Detect which cell encompasses the target text, then output its [X, Y] center coordinate. 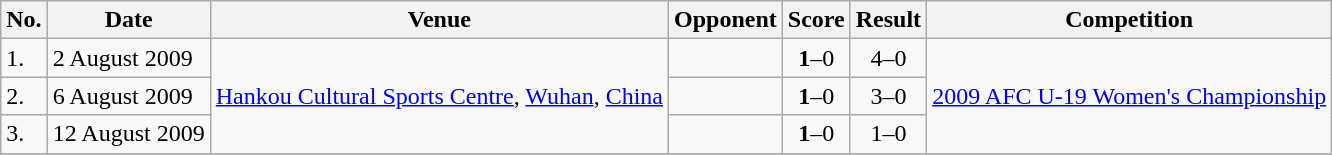
1. [24, 58]
Score [816, 20]
Competition [1130, 20]
2 August 2009 [128, 58]
3–0 [888, 96]
2. [24, 96]
No. [24, 20]
6 August 2009 [128, 96]
2009 AFC U-19 Women's Championship [1130, 96]
Result [888, 20]
Hankou Cultural Sports Centre, Wuhan, China [439, 96]
3. [24, 134]
4–0 [888, 58]
Date [128, 20]
12 August 2009 [128, 134]
Venue [439, 20]
Opponent [726, 20]
